Output the [X, Y] coordinate of the center of the cell containing the given text.  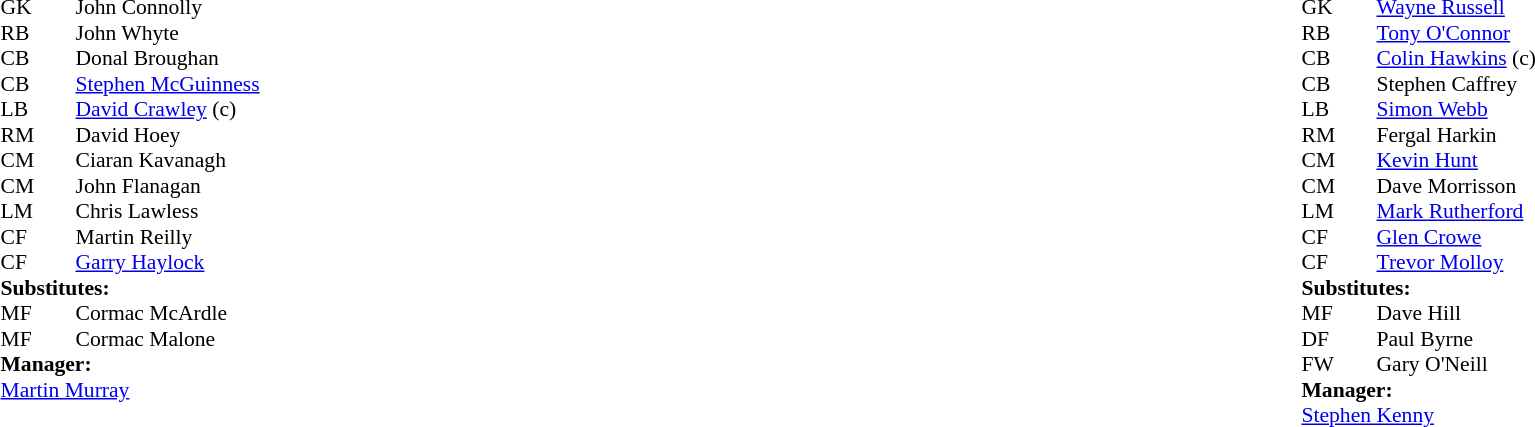
Donal Broughan [168, 59]
Mark Rutherford [1456, 211]
Martin Murray [130, 390]
Garry Haylock [168, 263]
Stephen McGuinness [168, 84]
Martin Reilly [168, 237]
Kevin Hunt [1456, 161]
John Flanagan [168, 186]
FW [1320, 365]
Cormac McArdle [168, 313]
Ciaran Kavanagh [168, 161]
Chris Lawless [168, 211]
Glen Crowe [1456, 237]
Fergal Harkin [1456, 135]
Simon Webb [1456, 109]
David Crawley (c) [168, 109]
David Hoey [168, 135]
John Whyte [168, 33]
Paul Byrne [1456, 339]
Tony O'Connor [1456, 33]
Stephen Caffrey [1456, 84]
Dave Hill [1456, 313]
Trevor Molloy [1456, 263]
DF [1320, 339]
Gary O'Neill [1456, 365]
Dave Morrisson [1456, 186]
Cormac Malone [168, 339]
Colin Hawkins (c) [1456, 59]
